Detect which cell encompasses the target text, then output its (X, Y) center coordinate. 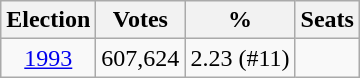
Election (48, 20)
% (240, 20)
1993 (48, 58)
607,624 (140, 58)
2.23 (#11) (240, 58)
Seats (327, 20)
Votes (140, 20)
